Capture the cell that displays the provided text and extract its (x, y) central coordinate. 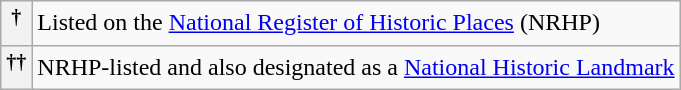
† (16, 24)
†† (16, 68)
NRHP-listed and also designated as a National Historic Landmark (356, 68)
Listed on the National Register of Historic Places (NRHP) (356, 24)
